Pinpoint the cell where the given text exists, returning its (X, Y) midpoint coordinate. 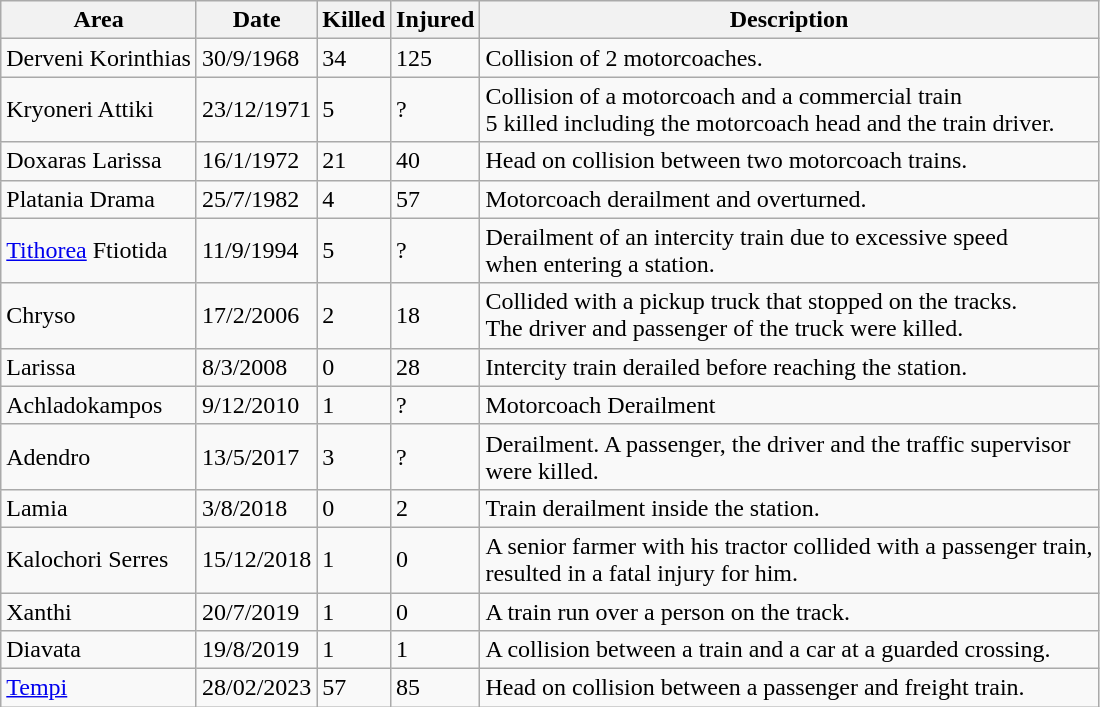
A train run over a person on the track. (789, 611)
21 (354, 161)
Kalochori Serres (99, 560)
Doxaras Larissa (99, 161)
40 (436, 161)
Tithorea Ftiotida (99, 250)
Diavata (99, 650)
8/3/2008 (256, 367)
Derveni Korinthias (99, 58)
19/8/2019 (256, 650)
125 (436, 58)
34 (354, 58)
28 (436, 367)
Area (99, 20)
18 (436, 316)
Intercity train derailed before reaching the station. (789, 367)
23/12/1971 (256, 110)
Collision of a motorcoach and a commercial train5 killed including the motorcoach head and the train driver. (789, 110)
85 (436, 688)
Motorcoach Derailment (789, 405)
Xanthi (99, 611)
Collided with a pickup truck that stopped on the tracks.The driver and passenger of the truck were killed. (789, 316)
Head on collision between two motorcoach trains. (789, 161)
17/2/2006 (256, 316)
15/12/2018 (256, 560)
Train derailment inside the station. (789, 508)
Head on collision between a passenger and freight train. (789, 688)
Chryso (99, 316)
4 (354, 199)
Larissa (99, 367)
9/12/2010 (256, 405)
Tempi (99, 688)
20/7/2019 (256, 611)
Platania Drama (99, 199)
11/9/1994 (256, 250)
3 (354, 456)
13/5/2017 (256, 456)
Killed (354, 20)
Derailment of an intercity train due to excessive speedwhen entering a station. (789, 250)
Derailment. A passenger, the driver and the traffic supervisorwere killed. (789, 456)
28/02/2023 (256, 688)
3/8/2018 (256, 508)
A collision between a train and a car at a guarded crossing. (789, 650)
Collision of 2 motorcoaches. (789, 58)
Motorcoach derailment and overturned. (789, 199)
Injured (436, 20)
A senior farmer with his tractor collided with a passenger train,resulted in a fatal injury for him. (789, 560)
Adendro (99, 456)
30/9/1968 (256, 58)
Lamia (99, 508)
16/1/1972 (256, 161)
Date (256, 20)
Achladokampos (99, 405)
25/7/1982 (256, 199)
Description (789, 20)
Kryoneri Attiki (99, 110)
